Scan for the cell matching the given text and deliver its [X, Y] coordinate at center. 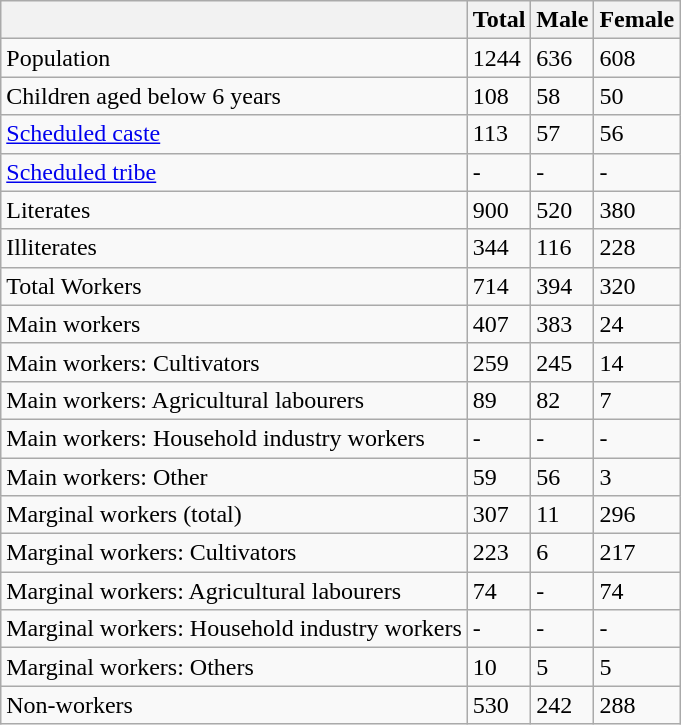
116 [562, 248]
57 [562, 134]
Population [234, 58]
10 [499, 667]
900 [499, 210]
108 [499, 96]
50 [637, 96]
82 [562, 400]
320 [637, 286]
223 [499, 553]
217 [637, 553]
6 [562, 553]
7 [637, 400]
259 [499, 362]
Literates [234, 210]
530 [499, 705]
307 [499, 515]
Marginal workers: Cultivators [234, 553]
608 [637, 58]
228 [637, 248]
Main workers: Cultivators [234, 362]
245 [562, 362]
Marginal workers: Household industry workers [234, 629]
Marginal workers: Agricultural labourers [234, 591]
Female [637, 20]
Total Workers [234, 286]
296 [637, 515]
288 [637, 705]
Male [562, 20]
Illiterates [234, 248]
113 [499, 134]
Main workers [234, 324]
1244 [499, 58]
Marginal workers (total) [234, 515]
242 [562, 705]
520 [562, 210]
89 [499, 400]
Marginal workers: Others [234, 667]
59 [499, 477]
11 [562, 515]
Main workers: Agricultural labourers [234, 400]
407 [499, 324]
380 [637, 210]
394 [562, 286]
Children aged below 6 years [234, 96]
3 [637, 477]
Scheduled tribe [234, 172]
Non-workers [234, 705]
24 [637, 324]
Scheduled caste [234, 134]
58 [562, 96]
Total [499, 20]
Main workers: Household industry workers [234, 438]
14 [637, 362]
Main workers: Other [234, 477]
383 [562, 324]
714 [499, 286]
636 [562, 58]
344 [499, 248]
